Detect which cell encompasses the target text, then output its [X, Y] center coordinate. 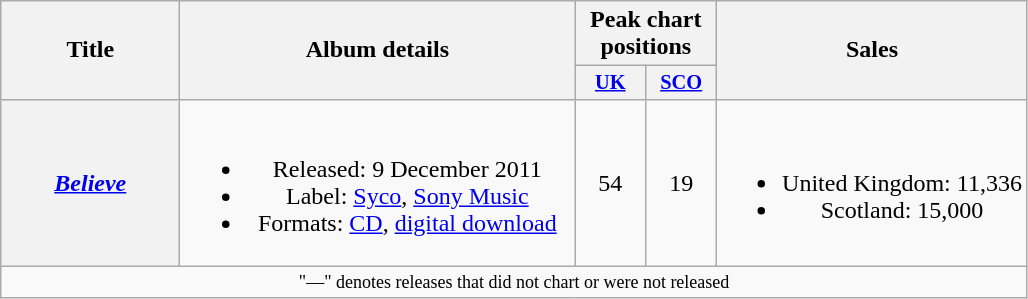
19 [682, 182]
"—" denotes releases that did not chart or were not released [514, 282]
United Kingdom: 11,336Scotland: 15,000 [872, 182]
Peak chart positions [646, 34]
Album details [378, 50]
Believe [90, 182]
UK [610, 83]
Sales [872, 50]
Title [90, 50]
54 [610, 182]
SCO [682, 83]
Released: 9 December 2011Label: Syco, Sony MusicFormats: CD, digital download [378, 182]
